Return [X, Y] of the center of cell containing provided text 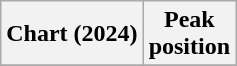
Peakposition [189, 34]
Chart (2024) [72, 34]
